From the cell containing the given text, extract its center point as (X, Y) coordinate. 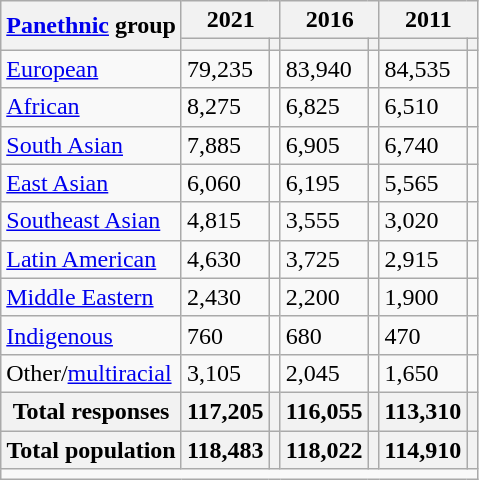
83,940 (324, 69)
Latin American (92, 259)
2,045 (324, 373)
2011 (428, 20)
6,195 (324, 183)
3,105 (225, 373)
Total responses (92, 411)
4,630 (225, 259)
1,650 (423, 373)
African (92, 107)
4,815 (225, 221)
8,275 (225, 107)
113,310 (423, 411)
3,725 (324, 259)
2,915 (423, 259)
Indigenous (92, 335)
Middle Eastern (92, 297)
East Asian (92, 183)
3,020 (423, 221)
6,905 (324, 145)
114,910 (423, 449)
6,740 (423, 145)
South Asian (92, 145)
1,900 (423, 297)
Southeast Asian (92, 221)
2,200 (324, 297)
680 (324, 335)
760 (225, 335)
79,235 (225, 69)
470 (423, 335)
Total population (92, 449)
6,510 (423, 107)
2016 (330, 20)
84,535 (423, 69)
European (92, 69)
5,565 (423, 183)
2,430 (225, 297)
118,022 (324, 449)
6,060 (225, 183)
2021 (230, 20)
Other/multiracial (92, 373)
117,205 (225, 411)
Panethnic group (92, 26)
116,055 (324, 411)
118,483 (225, 449)
3,555 (324, 221)
7,885 (225, 145)
6,825 (324, 107)
